Pinpoint the cell where the given text exists, returning its (x, y) midpoint coordinate. 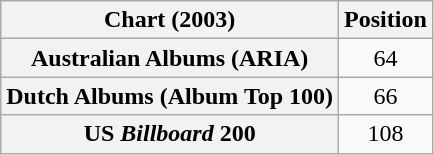
Australian Albums (ARIA) (170, 58)
64 (386, 58)
Dutch Albums (Album Top 100) (170, 96)
Position (386, 20)
Chart (2003) (170, 20)
66 (386, 96)
108 (386, 134)
US Billboard 200 (170, 134)
